Search for the cell housing the specified text and yield its (X, Y) center coordinate. 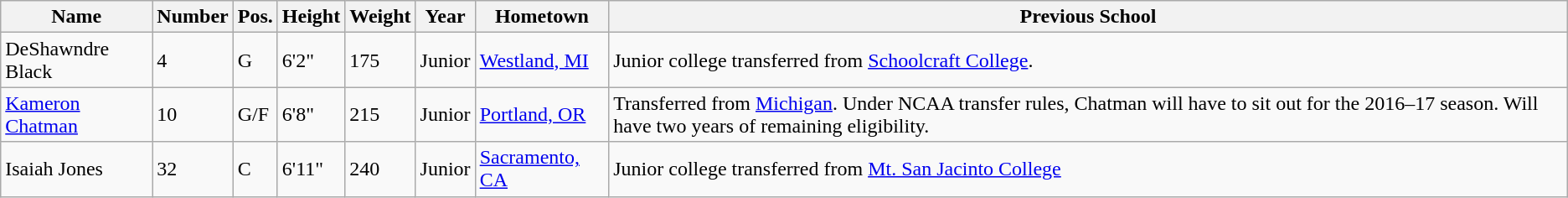
4 (193, 60)
DeShawndre Black (77, 60)
Pos. (255, 17)
Kameron Chatman (77, 114)
Junior college transferred from Schoolcraft College. (1089, 60)
Weight (380, 17)
G/F (255, 114)
240 (380, 169)
6'2" (311, 60)
175 (380, 60)
G (255, 60)
Isaiah Jones (77, 169)
Year (446, 17)
Portland, OR (542, 114)
215 (380, 114)
Previous School (1089, 17)
C (255, 169)
Number (193, 17)
6'11" (311, 169)
Name (77, 17)
Junior college transferred from Mt. San Jacinto College (1089, 169)
Sacramento, CA (542, 169)
Westland, MI (542, 60)
32 (193, 169)
Height (311, 17)
6'8" (311, 114)
Hometown (542, 17)
10 (193, 114)
